Determine the (X, Y) coordinate at the center of the cell enclosing the given text.  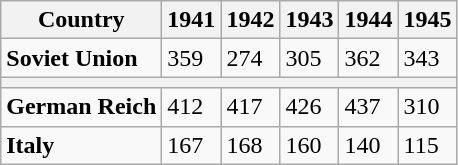
343 (428, 58)
Italy (82, 145)
1941 (192, 20)
Country (82, 20)
426 (310, 107)
437 (368, 107)
1945 (428, 20)
160 (310, 145)
412 (192, 107)
167 (192, 145)
Soviet Union (82, 58)
168 (250, 145)
115 (428, 145)
German Reich (82, 107)
1943 (310, 20)
1944 (368, 20)
362 (368, 58)
417 (250, 107)
1942 (250, 20)
274 (250, 58)
140 (368, 145)
305 (310, 58)
359 (192, 58)
310 (428, 107)
